Pinpoint the cell where the given text exists, returning its (x, y) midpoint coordinate. 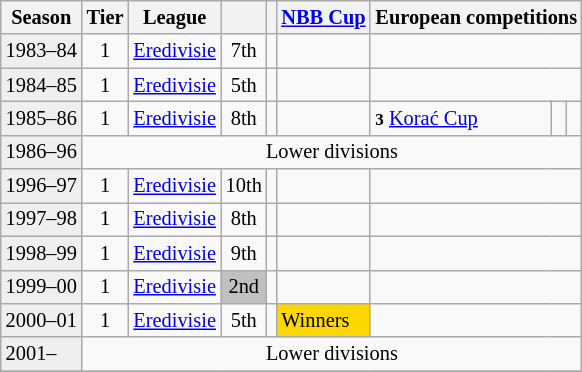
Tier (106, 17)
1998–99 (42, 253)
7th (244, 51)
European competitions (476, 17)
2000–01 (42, 320)
9th (244, 253)
1985–86 (42, 118)
1999–00 (42, 287)
1984–85 (42, 85)
2nd (244, 287)
NBB Cup (323, 17)
Season (42, 17)
1996–97 (42, 186)
Winners (323, 320)
1983–84 (42, 51)
2001– (42, 354)
League (174, 17)
1997–98 (42, 219)
1986–96 (42, 152)
10th (244, 186)
3 Korać Cup (460, 118)
